Scan for the cell matching the given text and deliver its (X, Y) coordinate at center. 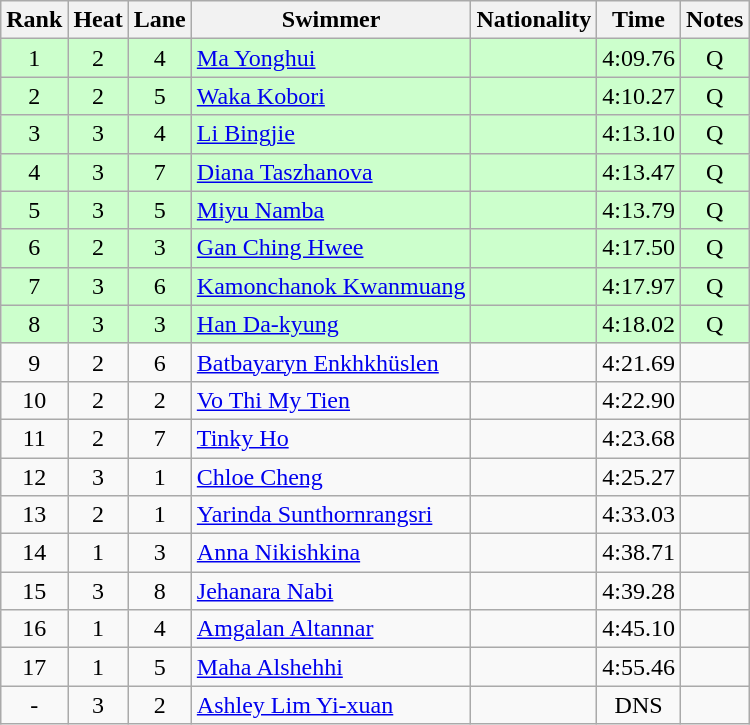
4:39.28 (639, 591)
Li Bingjie (331, 134)
4:18.02 (639, 324)
12 (34, 477)
4:13.47 (639, 172)
4:09.76 (639, 58)
Miyu Namba (331, 210)
Time (639, 20)
4:17.50 (639, 248)
Heat (98, 20)
Diana Taszhanova (331, 172)
Ashley Lim Yi-xuan (331, 705)
Vo Thi My Tien (331, 400)
Kamonchanok Kwanmuang (331, 286)
10 (34, 400)
Gan Ching Hwee (331, 248)
11 (34, 438)
Yarinda Sunthornrangsri (331, 515)
4:55.46 (639, 667)
Tinky Ho (331, 438)
- (34, 705)
Han Da-kyung (331, 324)
4:13.10 (639, 134)
4:38.71 (639, 553)
Ma Yonghui (331, 58)
4:25.27 (639, 477)
13 (34, 515)
DNS (639, 705)
4:21.69 (639, 362)
Nationality (534, 20)
15 (34, 591)
14 (34, 553)
Anna Nikishkina (331, 553)
4:33.03 (639, 515)
Chloe Cheng (331, 477)
4:17.97 (639, 286)
4:10.27 (639, 96)
Swimmer (331, 20)
Waka Kobori (331, 96)
Rank (34, 20)
4:23.68 (639, 438)
4:22.90 (639, 400)
Batbayaryn Enkhkhüslen (331, 362)
Lane (160, 20)
4:45.10 (639, 629)
Notes (714, 20)
9 (34, 362)
Maha Alshehhi (331, 667)
4:13.79 (639, 210)
16 (34, 629)
Jehanara Nabi (331, 591)
17 (34, 667)
Amgalan Altannar (331, 629)
